Scan for the cell matching the given text and deliver its (x, y) coordinate at center. 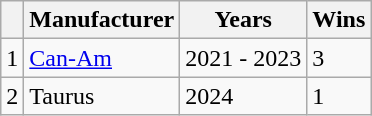
3 (339, 58)
2024 (244, 96)
Years (244, 20)
Manufacturer (102, 20)
2021 - 2023 (244, 58)
Wins (339, 20)
Taurus (102, 96)
2 (12, 96)
Can-Am (102, 58)
